Return (X, Y) of the center of cell containing provided text 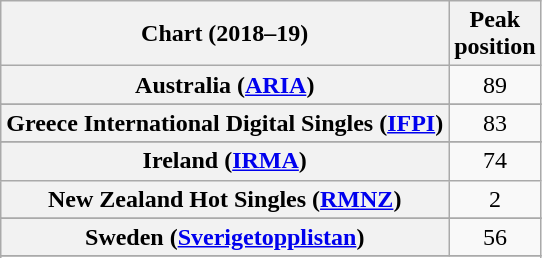
74 (495, 161)
Sweden (Sverigetopplistan) (225, 237)
83 (495, 123)
89 (495, 85)
56 (495, 237)
New Zealand Hot Singles (RMNZ) (225, 199)
Peakposition (495, 34)
Australia (ARIA) (225, 85)
Ireland (IRMA) (225, 161)
Greece International Digital Singles (IFPI) (225, 123)
Chart (2018–19) (225, 34)
2 (495, 199)
